Locate the cell with the specified text and output its [x, y] center coordinate. 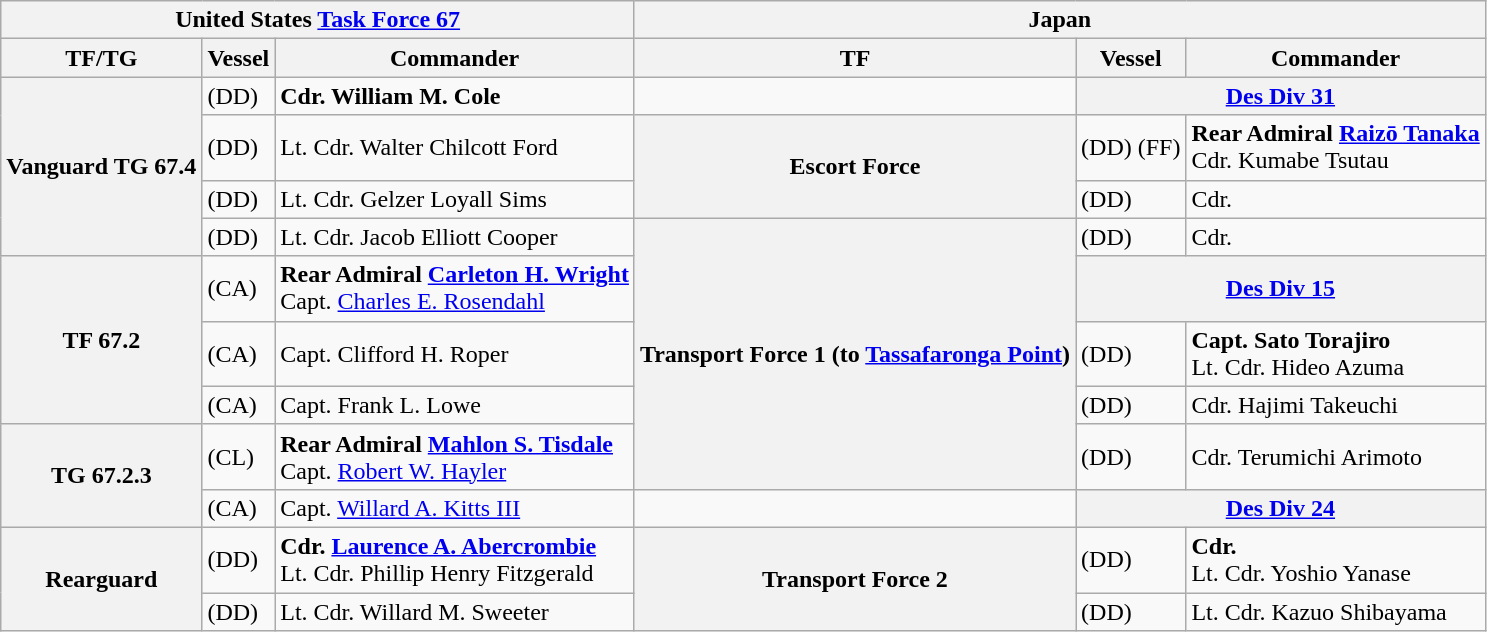
TF [854, 58]
Des Div 15 [1281, 288]
Capt. Sato TorajiroLt. Cdr. Hideo Azuma [1336, 354]
Vanguard TG 67.4 [102, 166]
Rear Admiral Mahlon S. TisdaleCapt. Robert W. Hayler [455, 456]
Lt. Cdr. Walter Chilcott Ford [455, 148]
(DD) (FF) [1131, 148]
Rear Admiral Carleton H. WrightCapt. Charles E. Rosendahl [455, 288]
(CL) [238, 456]
Lt. Cdr. Kazuo Shibayama [1336, 611]
Rearguard [102, 578]
Des Div 31 [1281, 96]
TG 67.2.3 [102, 476]
Cdr. Terumichi Arimoto [1336, 456]
TF/TG [102, 58]
United States Task Force 67 [318, 20]
Rear Admiral Raizō TanakaCdr. Kumabe Tsutau [1336, 148]
Lt. Cdr. Jacob Elliott Cooper [455, 237]
Cdr. William M. Cole [455, 96]
Transport Force 2 [854, 578]
Japan [1060, 20]
Cdr. Hajimi Takeuchi [1336, 405]
Lt. Cdr. Gelzer Loyall Sims [455, 199]
Transport Force 1 (to Tassafaronga Point) [854, 354]
Cdr. Laurence A. AbercrombieLt. Cdr. Phillip Henry Fitzgerald [455, 560]
TF 67.2 [102, 340]
Capt. Clifford H. Roper [455, 354]
Capt. Frank L. Lowe [455, 405]
Escort Force [854, 166]
Lt. Cdr. Willard M. Sweeter [455, 611]
Capt. Willard A. Kitts III [455, 508]
Des Div 24 [1281, 508]
Cdr. Lt. Cdr. Yoshio Yanase [1336, 560]
